From the cell containing the given text, extract its center point as (X, Y) coordinate. 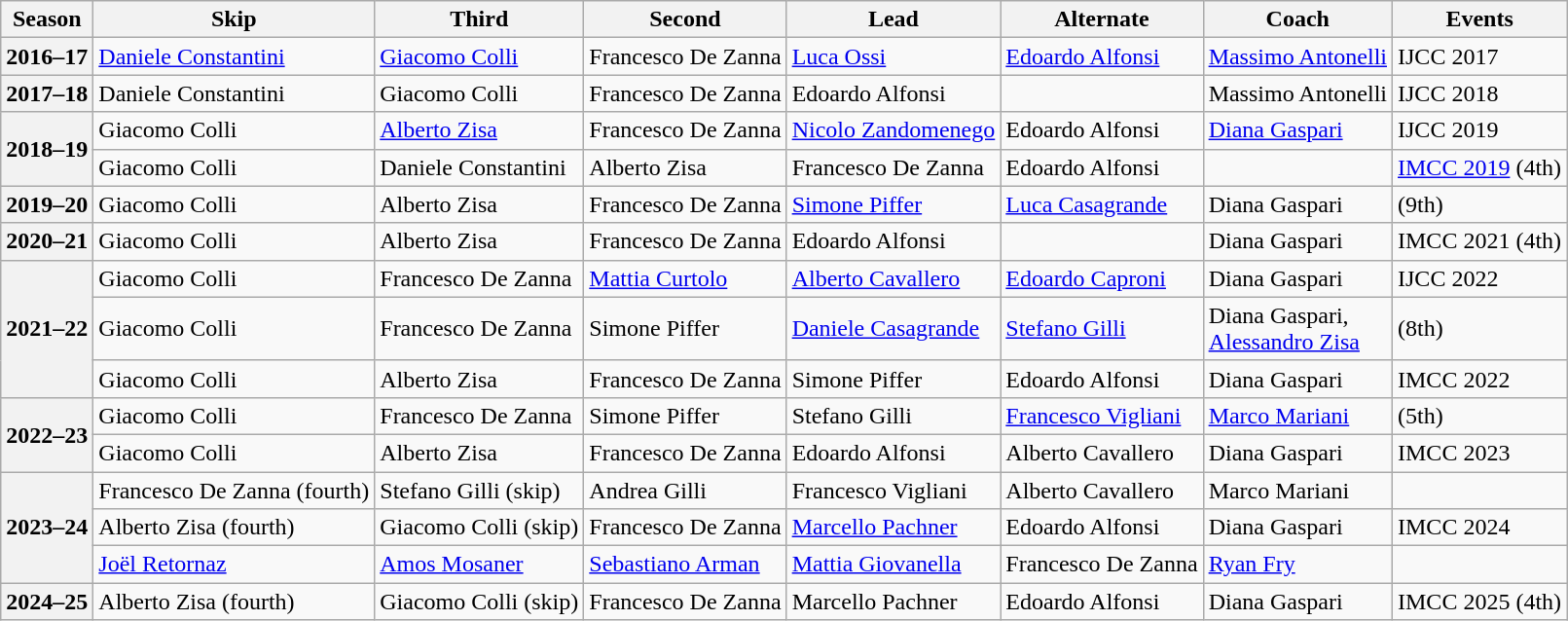
IMCC 2019 (4th) (1479, 167)
2019–20 (47, 204)
Coach (1297, 19)
IMCC 2021 (4th) (1479, 241)
Daniele Casagrande (893, 329)
Third (479, 19)
(8th) (1479, 329)
IMCC 2025 (4th) (1479, 602)
2023–24 (47, 527)
Luca Casagrande (1102, 204)
2017–18 (47, 93)
Second (685, 19)
Stefano Gilli (skip) (479, 490)
2021–22 (47, 329)
Ryan Fry (1297, 565)
IJCC 2018 (1479, 93)
IMCC 2023 (1479, 453)
2016–17 (47, 56)
IJCC 2017 (1479, 56)
Luca Ossi (893, 56)
Sebastiano Arman (685, 565)
Andrea Gilli (685, 490)
Mattia Giovanella (893, 565)
(9th) (1479, 204)
IMCC 2022 (1479, 379)
2024–25 (47, 602)
Alternate (1102, 19)
Lead (893, 19)
(5th) (1479, 416)
2020–21 (47, 241)
Amos Mosaner (479, 565)
Edoardo Caproni (1102, 278)
IMCC 2024 (1479, 528)
IJCC 2019 (1479, 130)
Skip (234, 19)
2022–23 (47, 434)
2018–19 (47, 149)
Season (47, 19)
Francesco De Zanna (fourth) (234, 490)
IJCC 2022 (1479, 278)
Mattia Curtolo (685, 278)
Events (1479, 19)
Diana Gaspari,Alessandro Zisa (1297, 329)
Nicolo Zandomenego (893, 130)
Joël Retornaz (234, 565)
